Locate the cell with the specified text and output its (X, Y) center coordinate. 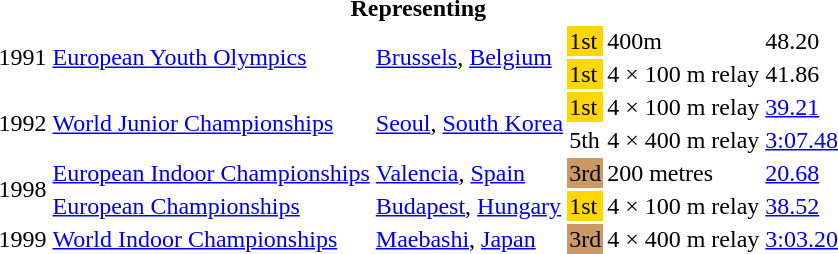
European Indoor Championships (211, 173)
European Championships (211, 206)
5th (586, 140)
World Indoor Championships (211, 239)
Maebashi, Japan (469, 239)
Budapest, Hungary (469, 206)
Brussels, Belgium (469, 58)
Valencia, Spain (469, 173)
200 metres (684, 173)
Seoul, South Korea (469, 124)
European Youth Olympics (211, 58)
World Junior Championships (211, 124)
400m (684, 41)
